Search for the cell housing the specified text and yield its (x, y) center coordinate. 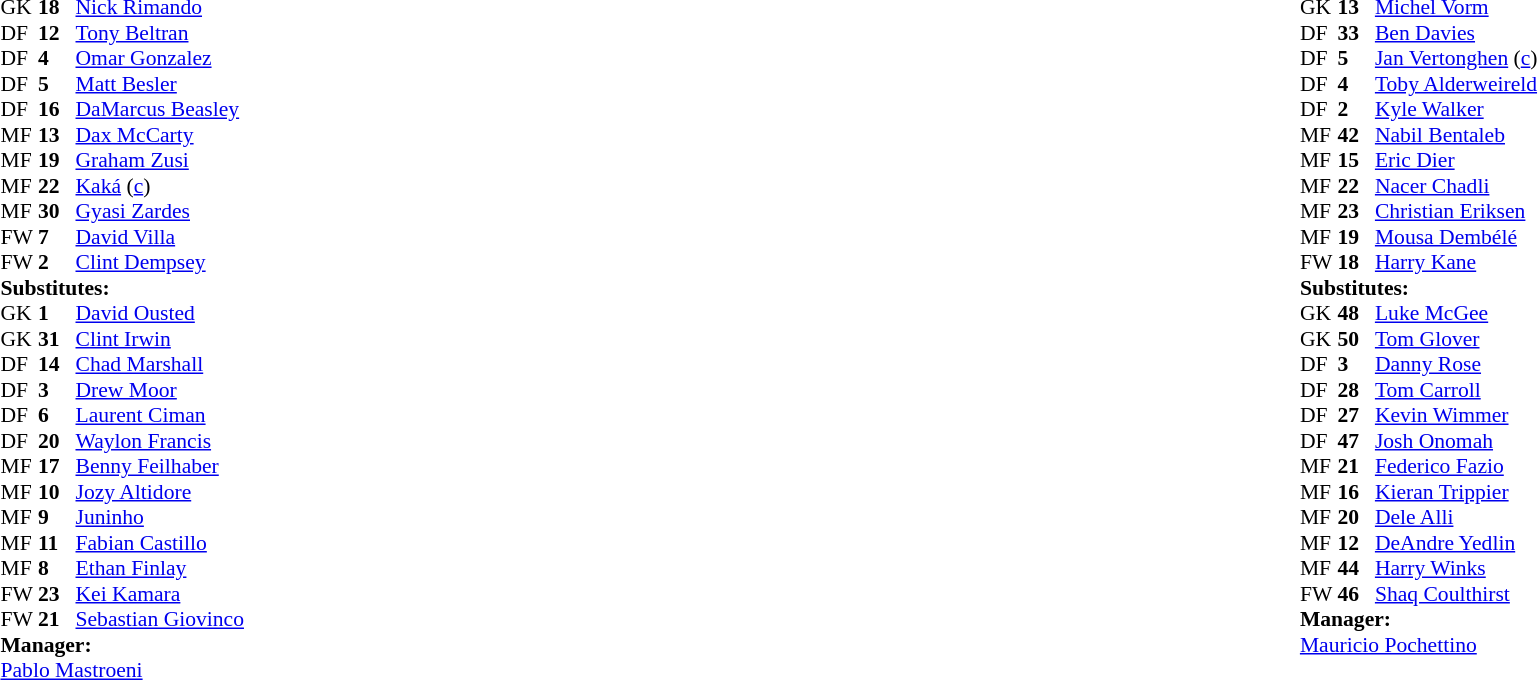
47 (1356, 441)
Juninho (160, 517)
Benny Feilhaber (160, 467)
Drew Moor (160, 390)
Tom Glover (1456, 339)
Kevin Wimmer (1456, 415)
28 (1356, 390)
44 (1356, 569)
Dax McCarty (160, 135)
DeAndre Yedlin (1456, 543)
Tony Beltran (160, 33)
50 (1356, 339)
Mousa Dembélé (1456, 237)
Kieran Trippier (1456, 492)
Federico Fazio (1456, 467)
Fabian Castillo (160, 543)
Laurent Ciman (160, 415)
10 (57, 492)
Sebastian Giovinco (160, 619)
7 (57, 237)
9 (57, 517)
14 (57, 365)
Dele Alli (1456, 517)
Graham Zusi (160, 161)
Matt Besler (160, 84)
11 (57, 543)
Gyasi Zardes (160, 211)
Mauricio Pochettino (1419, 645)
Jozy Altidore (160, 492)
1 (57, 313)
Shaq Coulthirst (1456, 594)
42 (1356, 135)
46 (1356, 594)
Luke McGee (1456, 313)
Toby Alderweireld (1456, 84)
David Villa (160, 237)
Clint Dempsey (160, 263)
6 (57, 415)
Chad Marshall (160, 365)
30 (57, 211)
48 (1356, 313)
15 (1356, 161)
Christian Eriksen (1456, 211)
Ethan Finlay (160, 569)
13 (57, 135)
Waylon Francis (160, 441)
31 (57, 339)
DaMarcus Beasley (160, 109)
Jan Vertonghen (c) (1456, 59)
Eric Dier (1456, 161)
17 (57, 467)
Nacer Chadli (1456, 186)
8 (57, 569)
Kyle Walker (1456, 109)
Kei Kamara (160, 594)
Danny Rose (1456, 365)
18 (1356, 263)
Omar Gonzalez (160, 59)
33 (1356, 33)
Ben Davies (1456, 33)
Kaká (c) (160, 186)
Josh Onomah (1456, 441)
Clint Irwin (160, 339)
27 (1356, 415)
Harry Kane (1456, 263)
Nabil Bentaleb (1456, 135)
Tom Carroll (1456, 390)
Harry Winks (1456, 569)
David Ousted (160, 313)
